Extract the [x, y] coordinate from the center of the cell holding the provided text.  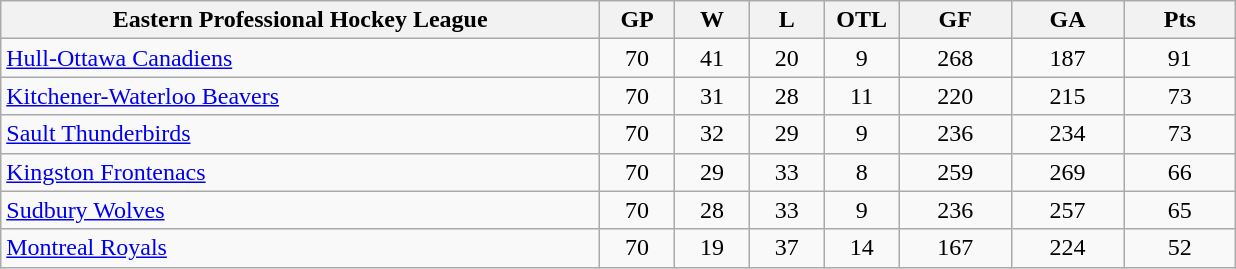
65 [1180, 210]
19 [712, 248]
Hull-Ottawa Canadiens [300, 58]
257 [1067, 210]
Kingston Frontenacs [300, 172]
224 [1067, 248]
Eastern Professional Hockey League [300, 20]
37 [786, 248]
41 [712, 58]
187 [1067, 58]
8 [862, 172]
Pts [1180, 20]
Sault Thunderbirds [300, 134]
66 [1180, 172]
31 [712, 96]
14 [862, 248]
GA [1067, 20]
259 [955, 172]
W [712, 20]
269 [1067, 172]
220 [955, 96]
L [786, 20]
32 [712, 134]
Sudbury Wolves [300, 210]
GP [638, 20]
OTL [862, 20]
167 [955, 248]
20 [786, 58]
Kitchener-Waterloo Beavers [300, 96]
11 [862, 96]
234 [1067, 134]
52 [1180, 248]
268 [955, 58]
91 [1180, 58]
215 [1067, 96]
GF [955, 20]
Montreal Royals [300, 248]
